From the cell containing the given text, extract its center point as [X, Y] coordinate. 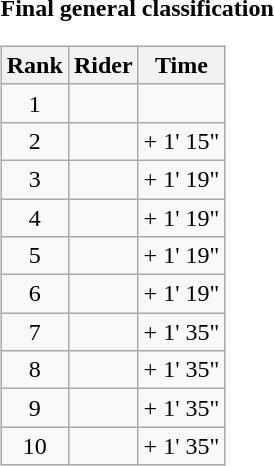
Rank [34, 65]
+ 1' 15" [182, 141]
6 [34, 294]
10 [34, 446]
2 [34, 141]
3 [34, 179]
7 [34, 332]
4 [34, 217]
Rider [103, 65]
9 [34, 408]
1 [34, 103]
5 [34, 256]
8 [34, 370]
Time [182, 65]
